Capture the cell that displays the provided text and extract its [X, Y] central coordinate. 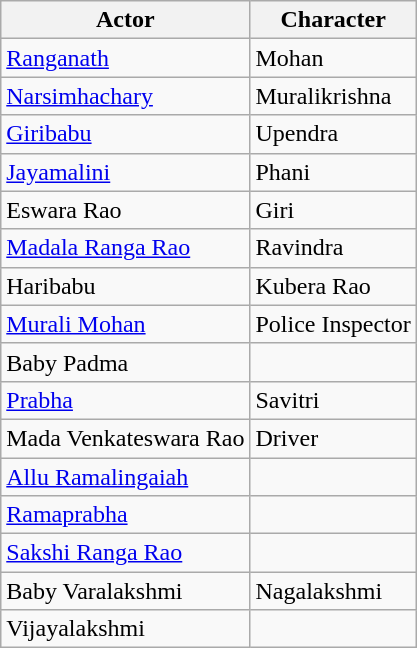
Haribabu [126, 286]
Murali Mohan [126, 324]
Madala Ranga Rao [126, 248]
Baby Padma [126, 362]
Mohan [333, 58]
Savitri [333, 400]
Prabha [126, 400]
Sakshi Ranga Rao [126, 553]
Actor [126, 20]
Eswara Rao [126, 210]
Driver [333, 438]
Baby Varalakshmi [126, 591]
Vijayalakshmi [126, 629]
Narsimhachary [126, 96]
Allu Ramalingaiah [126, 477]
Upendra [333, 134]
Kubera Rao [333, 286]
Ramaprabha [126, 515]
Character [333, 20]
Phani [333, 172]
Mada Venkateswara Rao [126, 438]
Jayamalini [126, 172]
Police Inspector [333, 324]
Ranganath [126, 58]
Nagalakshmi [333, 591]
Giri [333, 210]
Giribabu [126, 134]
Ravindra [333, 248]
Muralikrishna [333, 96]
